For the text-containing cell, return its midpoint in [X, Y] coordinate format. 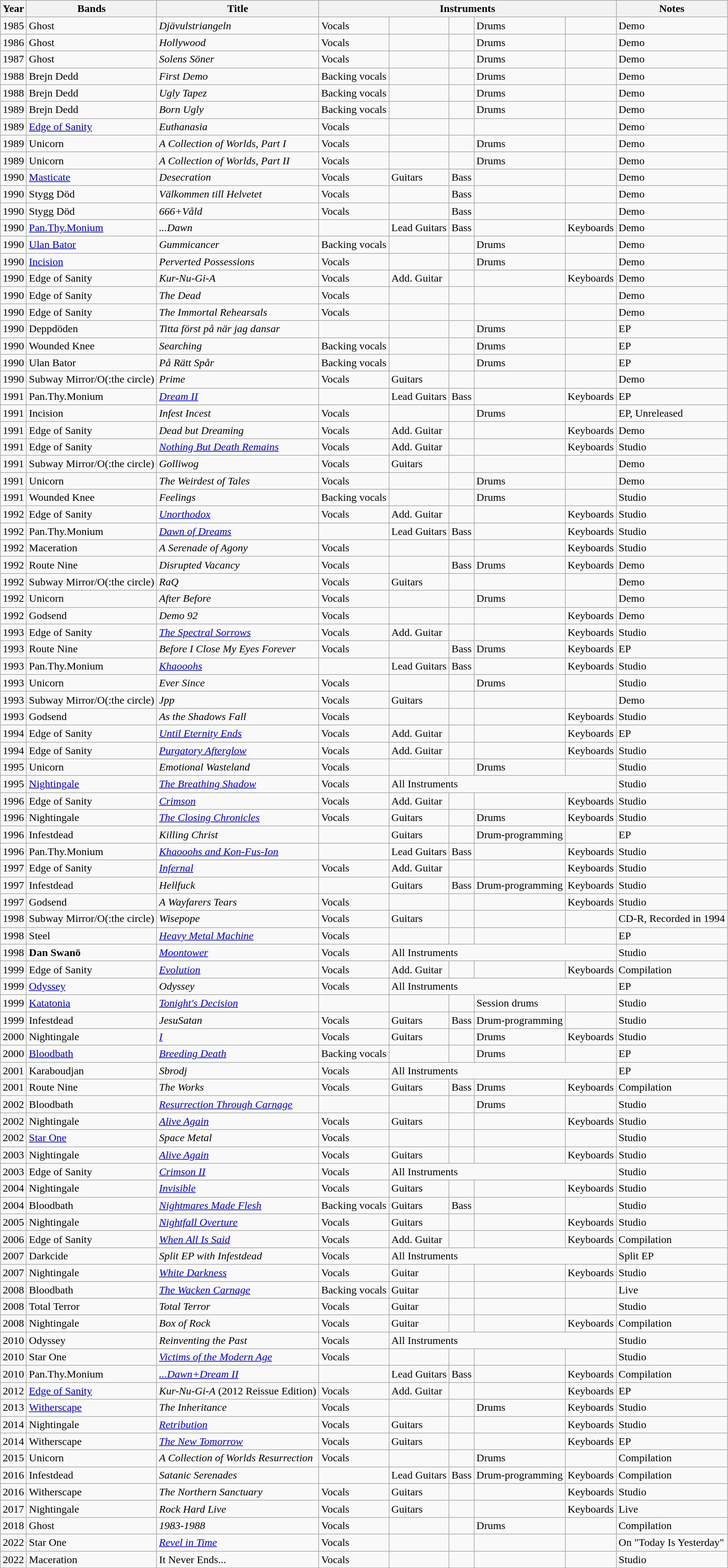
Satanic Serenades [237, 1475]
Ever Since [237, 683]
Ugly Tapez [237, 93]
Crimson [237, 801]
Karaboudjan [92, 1071]
Crimson II [237, 1172]
Masticate [92, 177]
Feelings [237, 498]
2005 [13, 1222]
Tonight's Decision [237, 1003]
Djävulstriangeln [237, 26]
Prime [237, 379]
Reinventing the Past [237, 1340]
Notes [672, 9]
When All Is Said [237, 1239]
Born Ugly [237, 110]
As the Shadows Fall [237, 716]
Rock Hard Live [237, 1509]
...Dawn+Dream II [237, 1374]
Purgatory Afterglow [237, 751]
Nightmares Made Flesh [237, 1205]
Emotional Wasteland [237, 767]
Revel in Time [237, 1542]
The Works [237, 1088]
Nothing But Death Remains [237, 447]
Year [13, 9]
Unorthodox [237, 515]
Dan Swanö [92, 952]
Title [237, 9]
JesuSatan [237, 1020]
First Demo [237, 76]
1985 [13, 26]
Before I Close My Eyes Forever [237, 649]
...Dawn [237, 228]
Kur-Nu-Gi-A (2012 Reissue Edition) [237, 1391]
CD-R, Recorded in 1994 [672, 919]
A Collection of Worlds, Part I [237, 143]
Darkcide [92, 1256]
2018 [13, 1525]
The Closing Chronicles [237, 818]
Bands [92, 9]
Victims of the Modern Age [237, 1357]
RaQ [237, 582]
A Wayfarers Tears [237, 902]
På Rätt Spår [237, 363]
The Immortal Rehearsals [237, 312]
Killing Christ [237, 835]
2017 [13, 1509]
666+Våld [237, 211]
A Serenade of Agony [237, 548]
Golliwog [237, 464]
The Dead [237, 295]
The Weirdest of Tales [237, 480]
Split EP with Infestdead [237, 1256]
Infernal [237, 868]
Khaooohs [237, 666]
Hollywood [237, 43]
Deppdöden [92, 329]
The Spectral Sorrows [237, 632]
Steel [92, 936]
Dream II [237, 396]
Jpp [237, 700]
Kur-Nu-Gi-A [237, 279]
2013 [13, 1408]
Solens Söner [237, 59]
1983-1988 [237, 1525]
Box of Rock [237, 1324]
After Before [237, 599]
EP, Unreleased [672, 413]
Evolution [237, 969]
2015 [13, 1458]
1987 [13, 59]
I [237, 1037]
Hellfuck [237, 885]
Until Eternity Ends [237, 733]
Retribution [237, 1425]
Invisible [237, 1189]
Euthanasia [237, 127]
2012 [13, 1391]
A Collection of Worlds Resurrection [237, 1458]
Wisepope [237, 919]
The Wacken Carnage [237, 1290]
Searching [237, 346]
Välkommen till Helvetet [237, 194]
Perverted Possessions [237, 262]
Dawn of Dreams [237, 531]
Split EP [672, 1256]
Sbrodj [237, 1071]
White Darkness [237, 1273]
Session drums [520, 1003]
Infest Incest [237, 413]
Instruments [467, 9]
Dead but Dreaming [237, 430]
1986 [13, 43]
Demo 92 [237, 616]
2006 [13, 1239]
Disrupted Vacancy [237, 565]
Katatonia [92, 1003]
The New Tomorrow [237, 1441]
Space Metal [237, 1138]
It Never Ends... [237, 1559]
The Northern Sanctuary [237, 1492]
The Inheritance [237, 1408]
On "Today Is Yesterday" [672, 1542]
The Breathing Shadow [237, 784]
Titta först på när jag dansar [237, 329]
Khaooohs and Kon-Fus-Ion [237, 852]
Nightfall Overture [237, 1222]
Moontower [237, 952]
A Collection of Worlds, Part II [237, 160]
Resurrection Through Carnage [237, 1104]
Desecration [237, 177]
Heavy Metal Machine [237, 936]
Breeding Death [237, 1054]
Gummicancer [237, 245]
